From the cell containing the given text, extract its center point as [x, y] coordinate. 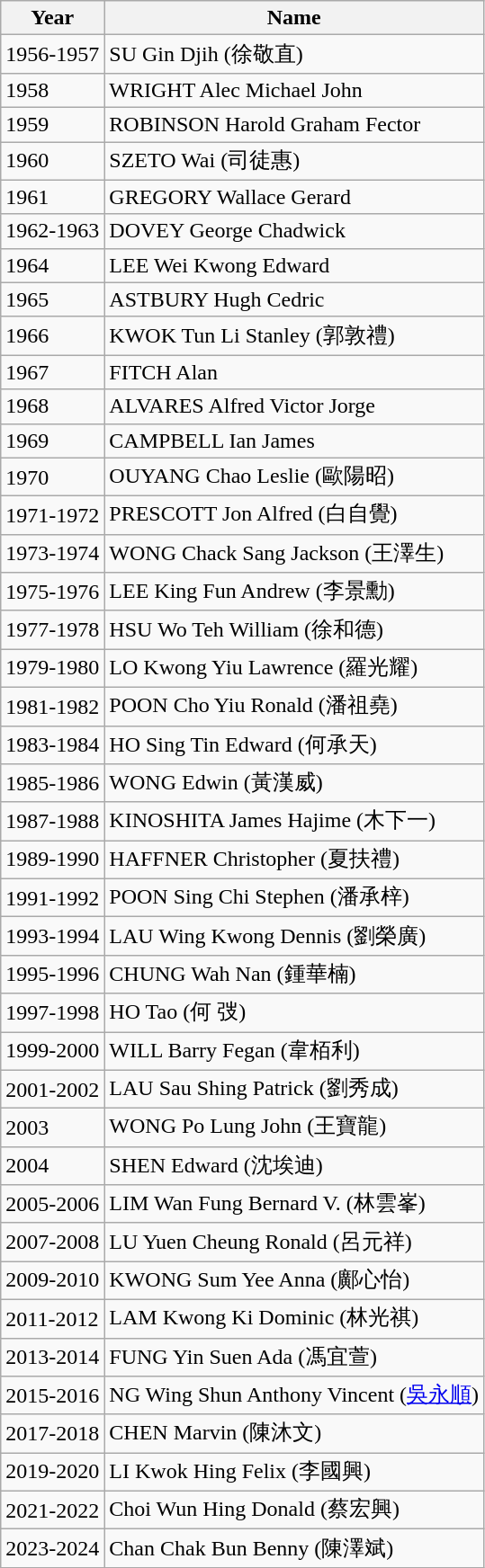
WONG Chack Sang Jackson (王澤生) [294, 554]
1975-1976 [52, 592]
Year [52, 18]
HSU Wo Teh William (徐和德) [294, 629]
2021-2022 [52, 1510]
1958 [52, 90]
WRIGHT Alec Michael John [294, 90]
FUNG Yin Suen Ada (馮宜萱) [294, 1358]
CAMPBELL Ian James [294, 441]
Choi Wun Hing Donald (蔡宏興) [294, 1510]
Chan Chak Bun Benny (陳澤斌) [294, 1548]
KINOSHITA James Hajime (木下一) [294, 822]
WONG Edwin (黃漢威) [294, 784]
1969 [52, 441]
1959 [52, 124]
NG Wing Shun Anthony Vincent (吳永順) [294, 1395]
1977-1978 [52, 629]
CHEN Marvin (陳沐文) [294, 1433]
2011-2012 [52, 1318]
1965 [52, 299]
LI Kwok Hing Felix (李國興) [294, 1473]
2009-2010 [52, 1280]
1983-1984 [52, 744]
POON Sing Chi Stephen (潘承梓) [294, 897]
LIM Wan Fung Bernard V. (林雲峯) [294, 1205]
2017-2018 [52, 1433]
1997-1998 [52, 1012]
2007-2008 [52, 1243]
1985-1986 [52, 784]
DOVEY George Chadwick [294, 231]
2004 [52, 1165]
1987-1988 [52, 822]
1966 [52, 336]
1991-1992 [52, 897]
1970 [52, 477]
2005-2006 [52, 1205]
LAU Sau Shing Patrick (劉秀成) [294, 1090]
LU Yuen Cheung Ronald (呂元祥) [294, 1243]
1995-1996 [52, 975]
WONG Po Lung John (王寶龍) [294, 1127]
1979-1980 [52, 669]
GREGORY Wallace Gerard [294, 197]
2001-2002 [52, 1090]
LEE King Fun Andrew (李景勳) [294, 592]
2013-2014 [52, 1358]
LAU Wing Kwong Dennis (劉榮廣) [294, 937]
1956-1957 [52, 54]
LEE Wei Kwong Edward [294, 265]
SHEN Edward (沈埃迪) [294, 1165]
KWOK Tun Li Stanley (郭敦禮) [294, 336]
ROBINSON Harold Graham Fector [294, 124]
HO Sing Tin Edward (何承天) [294, 744]
1973-1974 [52, 554]
2015-2016 [52, 1395]
1993-1994 [52, 937]
ASTBURY Hugh Cedric [294, 299]
1961 [52, 197]
HO Tao (何 弢) [294, 1012]
1967 [52, 372]
CHUNG Wah Nan (鍾華楠) [294, 975]
2003 [52, 1127]
SZETO Wai (司徒惠) [294, 162]
LAM Kwong Ki Dominic (林光祺) [294, 1318]
1960 [52, 162]
POON Cho Yiu Ronald (潘祖堯) [294, 707]
1962-1963 [52, 231]
SU Gin Djih (徐敬直) [294, 54]
FITCH Alan [294, 372]
ALVARES Alfred Victor Jorge [294, 406]
1981-1982 [52, 707]
1964 [52, 265]
WILL Barry Fegan (韋栢利) [294, 1052]
2023-2024 [52, 1548]
OUYANG Chao Leslie (歐陽昭) [294, 477]
1968 [52, 406]
Name [294, 18]
1971-1972 [52, 516]
PRESCOTT Jon Alfred (白自覺) [294, 516]
2019-2020 [52, 1473]
HAFFNER Christopher (夏扶禮) [294, 860]
LO Kwong Yiu Lawrence (羅光耀) [294, 669]
1999-2000 [52, 1052]
1989-1990 [52, 860]
KWONG Sum Yee Anna (鄺心怡) [294, 1280]
